Locate the cell with the specified text and output its (x, y) center coordinate. 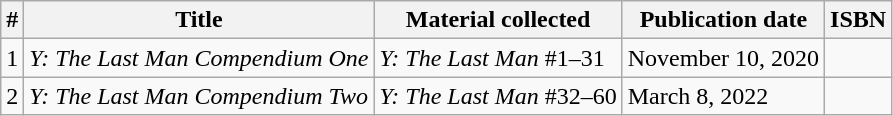
Y: The Last Man #32–60 (498, 96)
Y: The Last Man Compendium Two (199, 96)
Publication date (723, 20)
Title (199, 20)
Y: The Last Man Compendium One (199, 58)
1 (12, 58)
Y: The Last Man #1–31 (498, 58)
March 8, 2022 (723, 96)
Material collected (498, 20)
# (12, 20)
November 10, 2020 (723, 58)
ISBN (858, 20)
2 (12, 96)
